Identify which cell holds the provided text, then report its (X, Y) central coordinate. 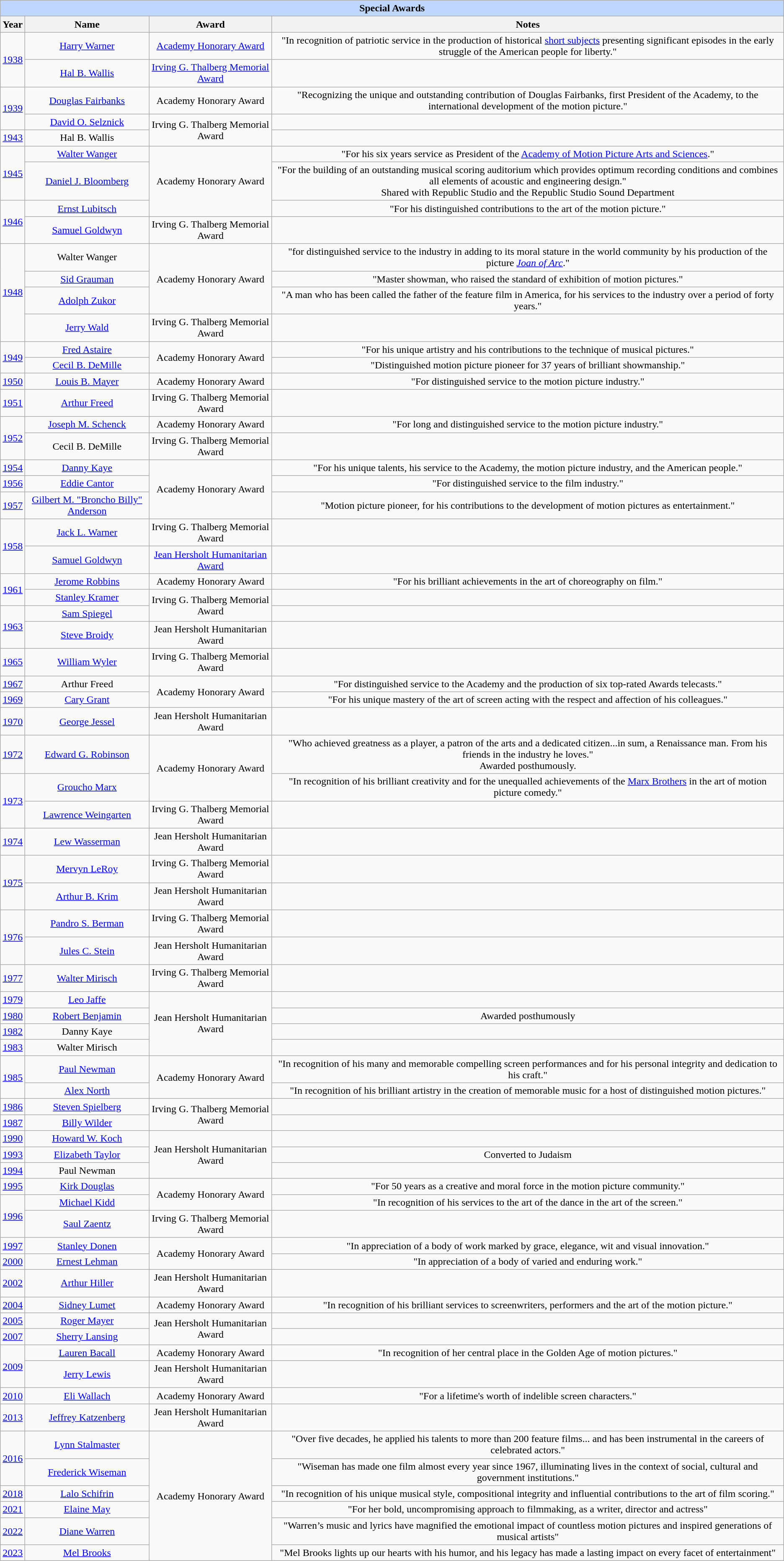
1970 (13, 722)
Fred Astaire (87, 349)
Steve Broidy (87, 635)
"Over five decades, he applied his talents to more than 200 feature films... and has been instrumental in the careers of celebrated actors." (528, 1445)
Stanley Donen (87, 1245)
2004 (13, 1305)
Frederick Wiseman (87, 1472)
2007 (13, 1337)
Mervyn LeRoy (87, 869)
"In recognition of his brilliant services to screenwriters, performers and the art of the motion picture." (528, 1305)
1976 (13, 937)
Award (210, 24)
2016 (13, 1458)
1980 (13, 1015)
1969 (13, 700)
Sam Spiegel (87, 613)
Gilbert M. "Broncho Billy" Anderson (87, 505)
"Wiseman has made one film almost every year since 1967, illuminating lives in the context of social, cultural and government institutions." (528, 1472)
1983 (13, 1048)
1950 (13, 381)
Jeffrey Katzenberg (87, 1417)
1957 (13, 505)
Sidney Lumet (87, 1305)
2009 (13, 1366)
"Motion picture pioneer, for his contributions to the development of motion pictures as entertainment." (528, 505)
Lalo Schifrin (87, 1494)
Sherry Lansing (87, 1337)
"For her bold, uncompromising approach to filmmaking, as a writer, director and actress" (528, 1509)
2013 (13, 1417)
1972 (13, 754)
Ernst Lubitsch (87, 208)
Michael Kidd (87, 1202)
Leo Jaffe (87, 999)
David O. Selznick (87, 122)
1938 (13, 60)
Kirk Douglas (87, 1186)
2010 (13, 1396)
Diane Warren (87, 1531)
"In recognition of his brilliant artistry in the creation of memorable music for a host of distinguished motion pictures." (528, 1091)
Year (13, 24)
"In appreciation of a body of varied and enduring work." (528, 1261)
"For his distinguished contributions to the art of the motion picture." (528, 208)
"For distinguished service to the Academy and the production of six top-rated Awards telecasts." (528, 684)
"For distinguished service to the film industry." (528, 484)
1954 (13, 468)
1945 (13, 173)
1990 (13, 1139)
Ernest Lehman (87, 1261)
1979 (13, 999)
Louis B. Mayer (87, 381)
1946 (13, 222)
Lynn Stalmaster (87, 1445)
"In recognition of his unique musical style, compositional integrity and influential contributions to the art of film scoring." (528, 1494)
Jules C. Stein (87, 950)
"For distinguished service to the motion picture industry." (528, 381)
2021 (13, 1509)
1952 (13, 438)
"For his brilliant achievements in the art of choreography on film." (528, 581)
"for distinguished service to the industry in adding to its moral stature in the world community by his production of the picture Joan of Arc." (528, 257)
"Master showman, who raised the standard of exhibition of motion pictures." (528, 279)
"For his unique mastery of the art of screen acting with the respect and affection of his colleagues." (528, 700)
Jack L. Warner (87, 532)
1939 (13, 108)
Lawrence Weingarten (87, 815)
Daniel J. Bloomberg (87, 181)
Robert Benjamin (87, 1015)
Steven Spielberg (87, 1107)
1986 (13, 1107)
"In recognition of his many and memorable compelling screen performances and for his personal integrity and dedication to his craft." (528, 1069)
"Warren’s music and lyrics have magnified the emotional impact of countless motion pictures and inspired generations of musical artists" (528, 1531)
Jerome Robbins (87, 581)
2000 (13, 1261)
1997 (13, 1245)
Roger Mayer (87, 1321)
1994 (13, 1170)
Stanley Kramer (87, 597)
"For long and distinguished service to the motion picture industry." (528, 425)
"For his unique artistry and his contributions to the technique of musical pictures." (528, 349)
"For his unique talents, his service to the Academy, the motion picture industry, and the American people." (528, 468)
Special Awards (392, 8)
"For a lifetime's worth of indelible screen characters." (528, 1396)
Pandro S. Berman (87, 924)
2023 (13, 1553)
Arthur Hiller (87, 1283)
1948 (13, 293)
1963 (13, 627)
"A man who has been called the father of the feature film in America, for his services to the industry over a period of forty years." (528, 301)
Douglas Fairbanks (87, 101)
Notes (528, 24)
Adolph Zukor (87, 301)
"In recognition of her central place in the Golden Age of motion pictures." (528, 1353)
Arthur B. Krim (87, 896)
Awarded posthumously (528, 1015)
2022 (13, 1531)
"Distinguished motion picture pioneer for 37 years of brilliant showmanship." (528, 365)
1996 (13, 1216)
1985 (13, 1077)
1973 (13, 801)
1949 (13, 357)
Name (87, 24)
George Jessel (87, 722)
1956 (13, 484)
1977 (13, 978)
1982 (13, 1032)
1965 (13, 662)
2018 (13, 1494)
1967 (13, 684)
1951 (13, 403)
William Wyler (87, 662)
1943 (13, 138)
Joseph M. Schenck (87, 425)
1993 (13, 1155)
Sid Grauman (87, 279)
1958 (13, 546)
Lauren Bacall (87, 1353)
1974 (13, 841)
Edward G. Robinson (87, 754)
"In appreciation of a body of work marked by grace, elegance, wit and visual innovation." (528, 1245)
1975 (13, 883)
1987 (13, 1123)
Mel Brooks (87, 1553)
Eli Wallach (87, 1396)
Lew Wasserman (87, 841)
Howard W. Koch (87, 1139)
Groucho Marx (87, 787)
"In recognition of his services to the art of the dance in the art of the screen." (528, 1202)
Harry Warner (87, 46)
Elaine May (87, 1509)
"In recognition of his brilliant creativity and for the unequalled achievements of the Marx Brothers in the art of motion picture comedy." (528, 787)
"For his six years service as President of the Academy of Motion Picture Arts and Sciences." (528, 154)
Jerry Lewis (87, 1375)
Jerry Wald (87, 328)
1995 (13, 1186)
Cary Grant (87, 700)
2005 (13, 1321)
"For 50 years as a creative and moral force in the motion picture community." (528, 1186)
2002 (13, 1283)
Billy Wilder (87, 1123)
Elizabeth Taylor (87, 1155)
1961 (13, 589)
Saul Zaentz (87, 1224)
"Mel Brooks lights up our hearts with his humor, and his legacy has made a lasting impact on every facet of entertainment" (528, 1553)
Alex North (87, 1091)
Eddie Cantor (87, 484)
Converted to Judaism (528, 1155)
